Locate the cell with the specified text and output its [X, Y] center coordinate. 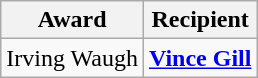
Award [72, 20]
Irving Waugh [72, 58]
Recipient [200, 20]
Vince Gill [200, 58]
